Scan for the cell matching the given text and deliver its (X, Y) coordinate at center. 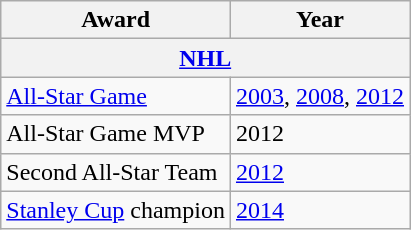
2014 (320, 210)
Stanley Cup champion (116, 210)
NHL (206, 58)
2003, 2008, 2012 (320, 96)
All-Star Game MVP (116, 134)
All-Star Game (116, 96)
Award (116, 20)
Second All-Star Team (116, 172)
Year (320, 20)
